Search for the cell housing the specified text and yield its (X, Y) center coordinate. 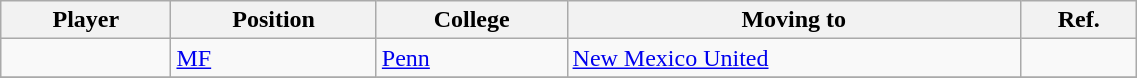
Position (274, 20)
Penn (472, 58)
Ref. (1079, 20)
Moving to (794, 20)
MF (274, 58)
New Mexico United (794, 58)
Player (86, 20)
College (472, 20)
